Locate the cell with the specified text and output its (X, Y) center coordinate. 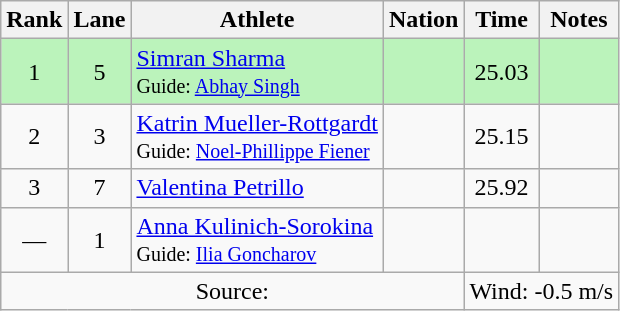
Lane (100, 20)
Valentina Petrillo (258, 188)
2 (34, 136)
25.15 (502, 136)
7 (100, 188)
5 (100, 72)
25.03 (502, 72)
Katrin Mueller-RottgardtGuide: Noel-Phillippe Fiener (258, 136)
Nation (423, 20)
Anna Kulinich-SorokinaGuide: Ilia Goncharov (258, 240)
Source: (232, 291)
Time (502, 20)
25.92 (502, 188)
Simran SharmaGuide: Abhay Singh (258, 72)
Notes (578, 20)
Athlete (258, 20)
Rank (34, 20)
— (34, 240)
Wind: -0.5 m/s (542, 291)
